For the text-containing cell, return its midpoint in [x, y] coordinate format. 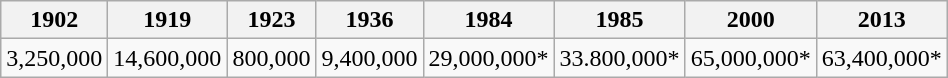
2000 [750, 20]
800,000 [272, 58]
14,600,000 [168, 58]
1919 [168, 20]
33.800,000* [620, 58]
9,400,000 [370, 58]
2013 [882, 20]
1923 [272, 20]
1984 [488, 20]
1902 [54, 20]
29,000,000* [488, 58]
65,000,000* [750, 58]
1985 [620, 20]
1936 [370, 20]
3,250,000 [54, 58]
63,400,000* [882, 58]
